From the cell containing the given text, extract its center point as [X, Y] coordinate. 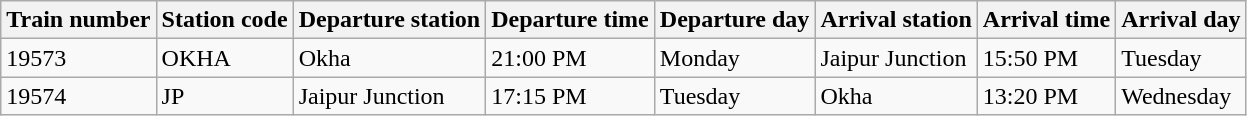
15:50 PM [1046, 58]
Station code [224, 20]
19574 [78, 96]
Arrival time [1046, 20]
19573 [78, 58]
Wednesday [1181, 96]
OKHA [224, 58]
Monday [734, 58]
JP [224, 96]
13:20 PM [1046, 96]
17:15 PM [570, 96]
Arrival station [896, 20]
Departure station [390, 20]
Train number [78, 20]
Departure time [570, 20]
21:00 PM [570, 58]
Arrival day [1181, 20]
Departure day [734, 20]
